Output the (x, y) coordinate of the center of the cell containing the given text.  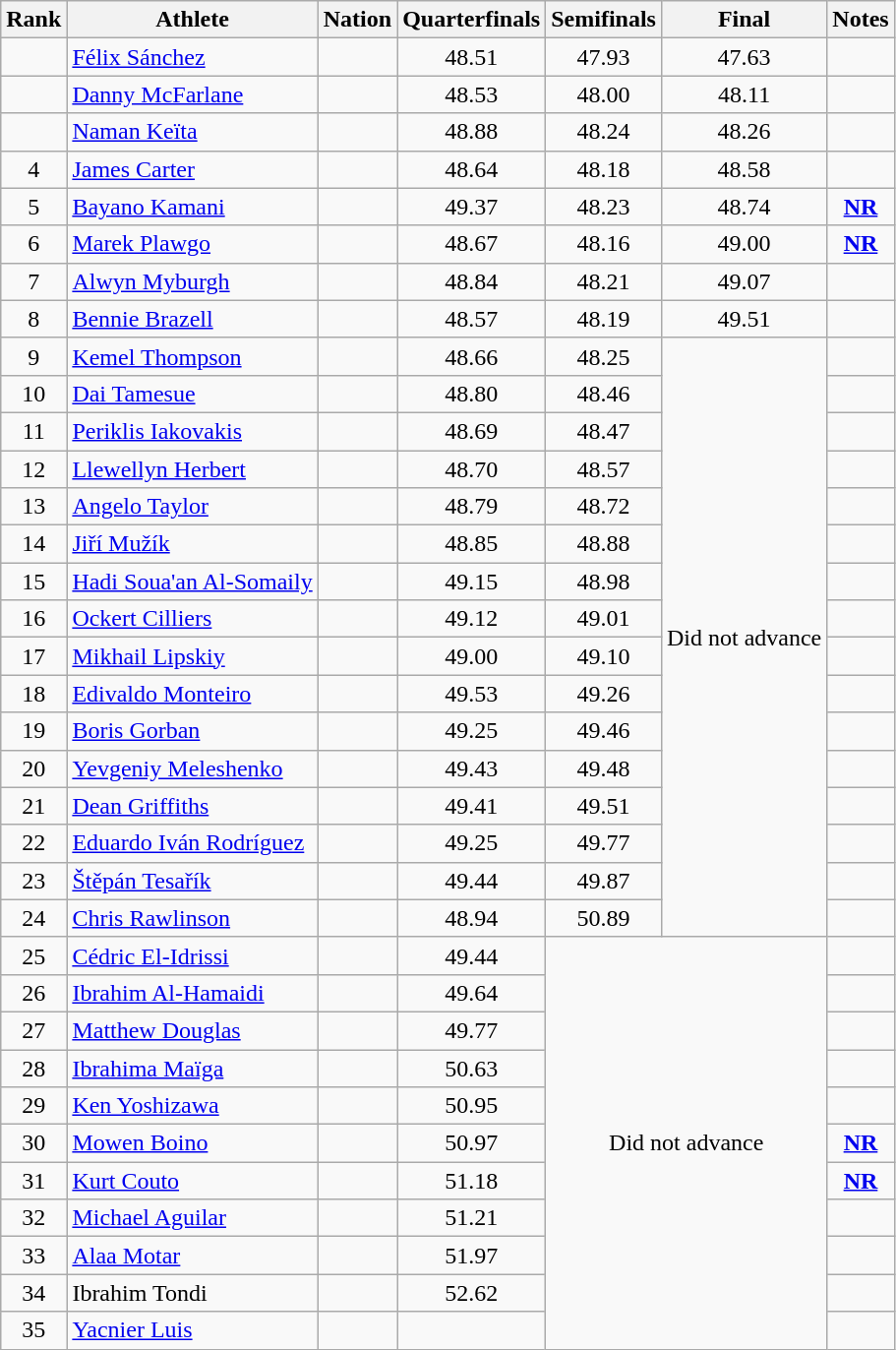
51.21 (472, 1218)
19 (33, 731)
Ibrahim Al-Hamaidi (193, 993)
Ibrahim Tondi (193, 1293)
Kurt Couto (193, 1181)
48.25 (604, 356)
Yevgeniy Meleshenko (193, 768)
4 (33, 169)
Athlete (193, 20)
7 (33, 281)
48.66 (472, 356)
14 (33, 544)
Hadi Soua'an Al-Somaily (193, 582)
Mikhail Lipskiy (193, 656)
33 (33, 1256)
32 (33, 1218)
15 (33, 582)
47.63 (744, 57)
Yacnier Luis (193, 1330)
49.64 (472, 993)
5 (33, 207)
Eduardo Iván Rodríguez (193, 843)
48.70 (472, 469)
48.23 (604, 207)
48.16 (604, 244)
50.97 (472, 1143)
29 (33, 1106)
48.19 (604, 319)
Ken Yoshizawa (193, 1106)
Ockert Cilliers (193, 619)
Nation (357, 20)
16 (33, 619)
22 (33, 843)
Alwyn Myburgh (193, 281)
48.84 (472, 281)
Ibrahima Maïga (193, 1068)
48.51 (472, 57)
10 (33, 394)
11 (33, 431)
49.01 (604, 619)
9 (33, 356)
Edivaldo Monteiro (193, 694)
Štěpán Tesařík (193, 881)
17 (33, 656)
Dai Tamesue (193, 394)
48.80 (472, 394)
Llewellyn Herbert (193, 469)
21 (33, 806)
Periklis Iakovakis (193, 431)
Cédric El-Idrissi (193, 955)
48.67 (472, 244)
Naman Keïta (193, 132)
8 (33, 319)
50.63 (472, 1068)
25 (33, 955)
48.47 (604, 431)
Matthew Douglas (193, 1030)
Bayano Kamani (193, 207)
Dean Griffiths (193, 806)
49.46 (604, 731)
23 (33, 881)
50.95 (472, 1106)
30 (33, 1143)
Bennie Brazell (193, 319)
48.46 (604, 394)
48.00 (604, 94)
49.15 (472, 582)
Danny McFarlane (193, 94)
Alaa Motar (193, 1256)
Michael Aguilar (193, 1218)
48.11 (744, 94)
Boris Gorban (193, 731)
James Carter (193, 169)
48.85 (472, 544)
12 (33, 469)
Notes (861, 20)
Chris Rawlinson (193, 918)
Jiří Mužík (193, 544)
24 (33, 918)
Angelo Taylor (193, 507)
48.24 (604, 132)
Final (744, 20)
28 (33, 1068)
49.53 (472, 694)
18 (33, 694)
Rank (33, 20)
20 (33, 768)
Félix Sánchez (193, 57)
48.64 (472, 169)
6 (33, 244)
51.97 (472, 1256)
49.87 (604, 881)
31 (33, 1181)
48.53 (472, 94)
49.48 (604, 768)
Marek Plawgo (193, 244)
49.37 (472, 207)
13 (33, 507)
48.21 (604, 281)
48.79 (472, 507)
51.18 (472, 1181)
47.93 (604, 57)
49.07 (744, 281)
48.74 (744, 207)
48.26 (744, 132)
35 (33, 1330)
49.10 (604, 656)
49.41 (472, 806)
48.58 (744, 169)
26 (33, 993)
52.62 (472, 1293)
34 (33, 1293)
49.26 (604, 694)
Kemel Thompson (193, 356)
Semifinals (604, 20)
49.12 (472, 619)
50.89 (604, 918)
48.94 (472, 918)
49.43 (472, 768)
Mowen Boino (193, 1143)
27 (33, 1030)
48.98 (604, 582)
48.69 (472, 431)
48.18 (604, 169)
48.72 (604, 507)
Quarterfinals (472, 20)
